Detect which cell encompasses the target text, then output its (x, y) center coordinate. 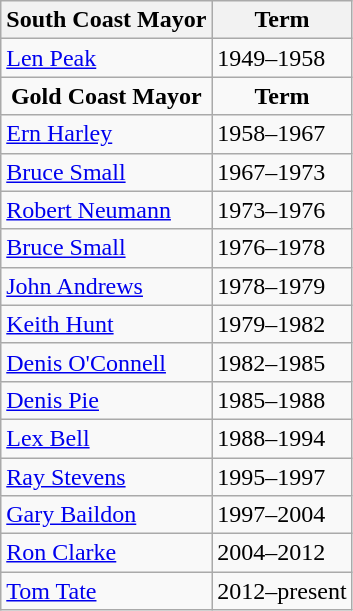
Robert Neumann (106, 210)
Gary Baildon (106, 515)
Denis Pie (106, 400)
1949–1958 (282, 58)
South Coast Mayor (106, 20)
1979–1982 (282, 324)
Ern Harley (106, 134)
1967–1973 (282, 172)
2012–present (282, 591)
Ron Clarke (106, 553)
1995–1997 (282, 477)
Denis O'Connell (106, 362)
1997–2004 (282, 515)
Lex Bell (106, 438)
1958–1967 (282, 134)
Tom Tate (106, 591)
Gold Coast Mayor (106, 96)
1978–1979 (282, 286)
Len Peak (106, 58)
1973–1976 (282, 210)
Keith Hunt (106, 324)
John Andrews (106, 286)
1976–1978 (282, 248)
1985–1988 (282, 400)
1988–1994 (282, 438)
Ray Stevens (106, 477)
1982–1985 (282, 362)
2004–2012 (282, 553)
